Identify which cell holds the provided text, then report its (x, y) central coordinate. 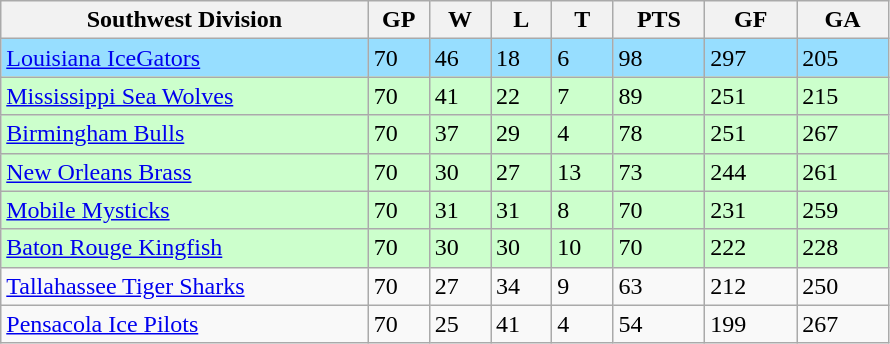
89 (659, 96)
W (460, 20)
Baton Rouge Kingfish (184, 248)
6 (582, 58)
250 (843, 286)
22 (522, 96)
73 (659, 172)
297 (751, 58)
New Orleans Brass (184, 172)
228 (843, 248)
37 (460, 134)
212 (751, 286)
Birmingham Bulls (184, 134)
8 (582, 210)
10 (582, 248)
261 (843, 172)
Louisiana IceGators (184, 58)
231 (751, 210)
199 (751, 324)
18 (522, 58)
L (522, 20)
T (582, 20)
78 (659, 134)
63 (659, 286)
Tallahassee Tiger Sharks (184, 286)
25 (460, 324)
9 (582, 286)
205 (843, 58)
GF (751, 20)
29 (522, 134)
Mobile Mysticks (184, 210)
GP (398, 20)
222 (751, 248)
54 (659, 324)
Southwest Division (184, 20)
98 (659, 58)
7 (582, 96)
GA (843, 20)
13 (582, 172)
Mississippi Sea Wolves (184, 96)
244 (751, 172)
34 (522, 286)
259 (843, 210)
46 (460, 58)
Pensacola Ice Pilots (184, 324)
PTS (659, 20)
215 (843, 96)
